Identify which cell holds the provided text, then report its [x, y] central coordinate. 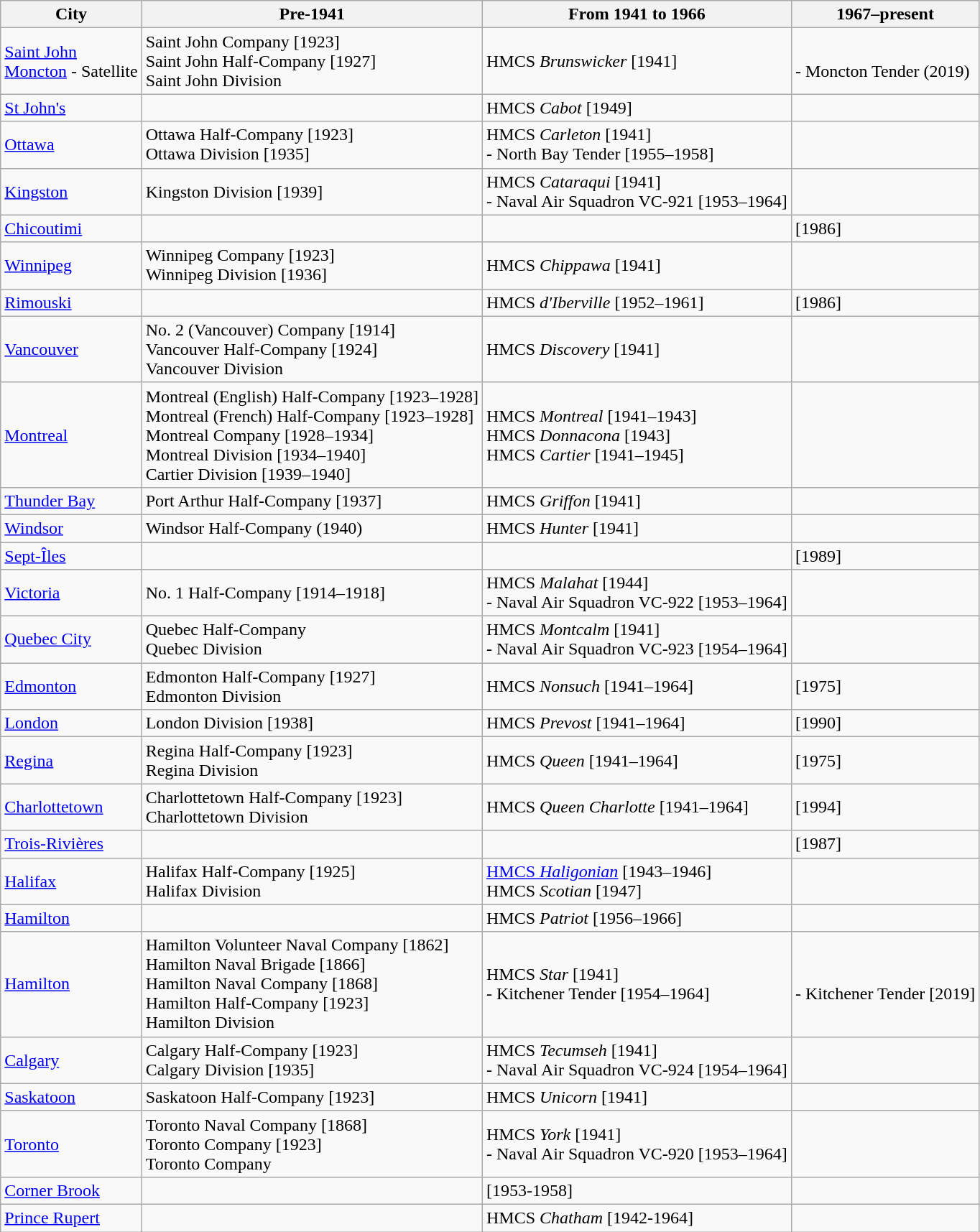
Quebec Half-CompanyQuebec Division [312, 639]
- Kitchener Tender [2019] [885, 984]
No. 1 Half-Company [1914–1918] [312, 593]
HMCS Star [1941]- Kitchener Tender [1954–1964] [637, 984]
Kingston [71, 191]
London [71, 723]
Charlottetown [71, 807]
Sept-Îles [71, 555]
1967–present [885, 14]
HMCS Carleton [1941]- North Bay Tender [1955–1958] [637, 145]
[1953-1958] [637, 1190]
Ottawa Half-Company [1923]Ottawa Division [1935] [312, 145]
Edmonton [71, 687]
Thunder Bay [71, 501]
HMCS d'Iberville [1952–1961] [637, 302]
Corner Brook [71, 1190]
HMCS Patriot [1956–1966] [637, 918]
Winnipeg [71, 266]
Windsor Half-Company (1940) [312, 528]
[1990] [885, 723]
Halifax Half-Company [1925]Halifax Division [312, 881]
HMCS Unicorn [1941] [637, 1097]
HMCS Discovery [1941] [637, 349]
HMCS Montcalm [1941]- Naval Air Squadron VC-923 [1954–1964] [637, 639]
[1989] [885, 555]
HMCS Malahat [1944]- Naval Air Squadron VC-922 [1953–1964] [637, 593]
HMCS Prevost [1941–1964] [637, 723]
Saskatoon [71, 1097]
[1994] [885, 807]
No. 2 (Vancouver) Company [1914]Vancouver Half-Company [1924]Vancouver Division [312, 349]
HMCS Griffon [1941] [637, 501]
Rimouski [71, 302]
HMCS Cataraqui [1941]- Naval Air Squadron VC-921 [1953–1964] [637, 191]
HMCS Nonsuch [1941–1964] [637, 687]
Chicoutimi [71, 228]
Ottawa [71, 145]
HMCS Haligonian [1943–1946]HMCS Scotian [1947] [637, 881]
Saskatoon Half-Company [1923] [312, 1097]
Regina Half-Company [1923]Regina Division [312, 760]
[1987] [885, 844]
HMCS Chatham [1942-1964] [637, 1218]
City [71, 14]
Windsor [71, 528]
Prince Rupert [71, 1218]
Vancouver [71, 349]
Trois-Rivières [71, 844]
Saint JohnMoncton - Satellite [71, 61]
From 1941 to 1966 [637, 14]
HMCS Brunswicker [1941] [637, 61]
Regina [71, 760]
Montreal [71, 435]
Calgary [71, 1060]
Calgary Half-Company [1923]Calgary Division [1935] [312, 1060]
Hamilton Volunteer Naval Company [1862]Hamilton Naval Brigade [1866]Hamilton Naval Company [1868]Hamilton Half-Company [1923]Hamilton Division [312, 984]
Quebec City [71, 639]
Victoria [71, 593]
HMCS Queen [1941–1964] [637, 760]
Halifax [71, 881]
HMCS Tecumseh [1941]- Naval Air Squadron VC-924 [1954–1964] [637, 1060]
London Division [1938] [312, 723]
HMCS Montreal [1941–1943]HMCS Donnacona [1943]HMCS Cartier [1941–1945] [637, 435]
HMCS Hunter [1941] [637, 528]
Toronto Naval Company [1868]Toronto Company [1923]Toronto Company [312, 1144]
HMCS Cabot [1949] [637, 108]
Charlottetown Half-Company [1923]Charlottetown Division [312, 807]
Port Arthur Half-Company [1937] [312, 501]
Edmonton Half-Company [1927]Edmonton Division [312, 687]
- Moncton Tender (2019) [885, 61]
HMCS Chippawa [1941] [637, 266]
HMCS Queen Charlotte [1941–1964] [637, 807]
Saint John Company [1923]Saint John Half-Company [1927]Saint John Division [312, 61]
St John's [71, 108]
HMCS York [1941]- Naval Air Squadron VC-920 [1953–1964] [637, 1144]
Kingston Division [1939] [312, 191]
Toronto [71, 1144]
Pre-1941 [312, 14]
Winnipeg Company [1923]Winnipeg Division [1936] [312, 266]
